Return [x, y] of the center of cell containing provided text 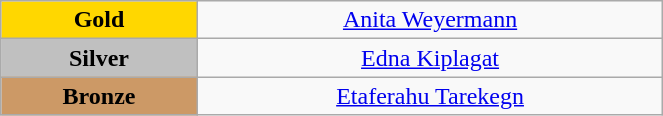
Silver [100, 58]
Edna Kiplagat [430, 58]
Anita Weyermann [430, 20]
Gold [100, 20]
Bronze [100, 96]
Etaferahu Tarekegn [430, 96]
